From the cell containing the given text, extract its center point as (X, Y) coordinate. 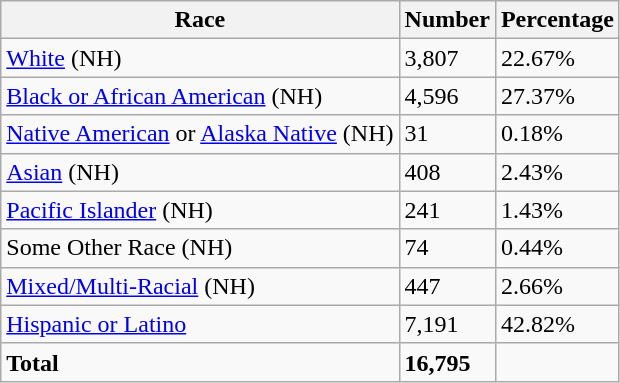
31 (447, 134)
Hispanic or Latino (200, 324)
42.82% (557, 324)
0.44% (557, 248)
22.67% (557, 58)
74 (447, 248)
447 (447, 286)
Number (447, 20)
7,191 (447, 324)
Race (200, 20)
27.37% (557, 96)
2.66% (557, 286)
1.43% (557, 210)
3,807 (447, 58)
16,795 (447, 362)
Mixed/Multi-Racial (NH) (200, 286)
Pacific Islander (NH) (200, 210)
4,596 (447, 96)
Total (200, 362)
Some Other Race (NH) (200, 248)
Percentage (557, 20)
Asian (NH) (200, 172)
241 (447, 210)
Black or African American (NH) (200, 96)
2.43% (557, 172)
408 (447, 172)
0.18% (557, 134)
White (NH) (200, 58)
Native American or Alaska Native (NH) (200, 134)
